Identify which cell holds the provided text, then report its [X, Y] central coordinate. 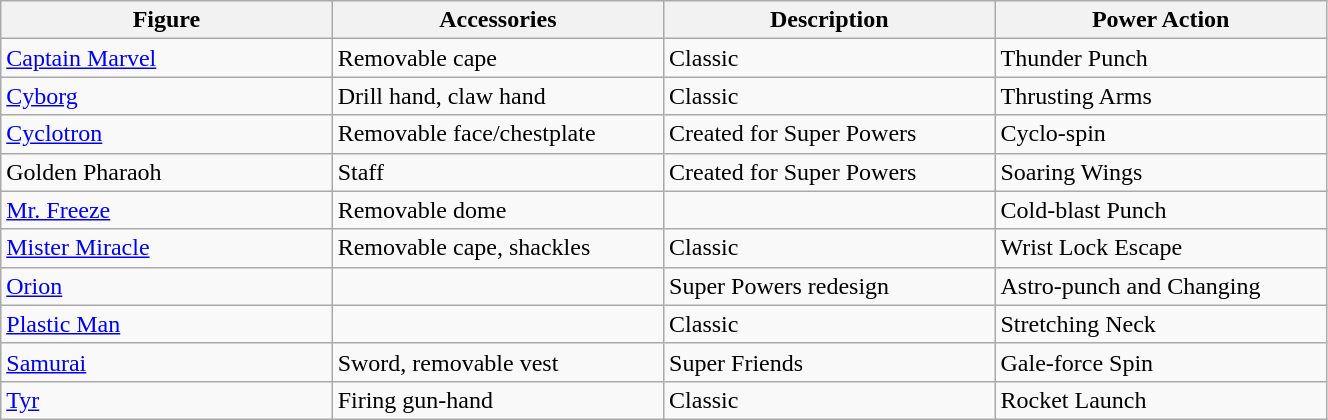
Cyclo-spin [1160, 134]
Super Powers redesign [830, 286]
Mr. Freeze [166, 210]
Firing gun-hand [498, 400]
Cyclotron [166, 134]
Captain Marvel [166, 58]
Samurai [166, 362]
Removable dome [498, 210]
Removable cape [498, 58]
Mister Miracle [166, 248]
Super Friends [830, 362]
Gale-force Spin [1160, 362]
Soaring Wings [1160, 172]
Plastic Man [166, 324]
Power Action [1160, 20]
Golden Pharaoh [166, 172]
Staff [498, 172]
Figure [166, 20]
Stretching Neck [1160, 324]
Drill hand, claw hand [498, 96]
Description [830, 20]
Sword, removable vest [498, 362]
Accessories [498, 20]
Cold-blast Punch [1160, 210]
Astro-punch and Changing [1160, 286]
Tyr [166, 400]
Rocket Launch [1160, 400]
Wrist Lock Escape [1160, 248]
Removable face/chestplate [498, 134]
Removable cape, shackles [498, 248]
Cyborg [166, 96]
Thunder Punch [1160, 58]
Thrusting Arms [1160, 96]
Orion [166, 286]
